Locate the cell with the specified text and output its (X, Y) center coordinate. 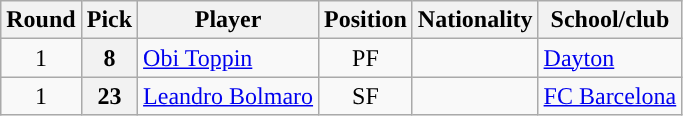
SF (366, 96)
Player (228, 20)
Leandro Bolmaro (228, 96)
School/club (610, 20)
Pick (109, 20)
Dayton (610, 58)
8 (109, 58)
Obi Toppin (228, 58)
23 (109, 96)
Nationality (475, 20)
Round (41, 20)
PF (366, 58)
FC Barcelona (610, 96)
Position (366, 20)
